Scan for the cell matching the given text and deliver its (x, y) coordinate at center. 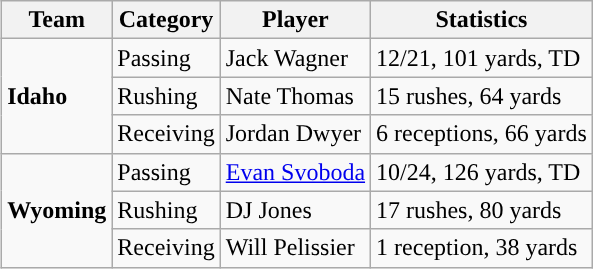
DJ Jones (295, 210)
Jordan Dwyer (295, 134)
Will Pelissier (295, 248)
15 rushes, 64 yards (482, 96)
17 rushes, 80 yards (482, 210)
1 reception, 38 yards (482, 248)
Wyoming (57, 210)
Category (166, 20)
6 receptions, 66 yards (482, 134)
Evan Svoboda (295, 172)
Statistics (482, 20)
Player (295, 20)
12/21, 101 yards, TD (482, 58)
Idaho (57, 96)
10/24, 126 yards, TD (482, 172)
Jack Wagner (295, 58)
Nate Thomas (295, 96)
Team (57, 20)
